Determine the (X, Y) coordinate at the center of the cell enclosing the given text.  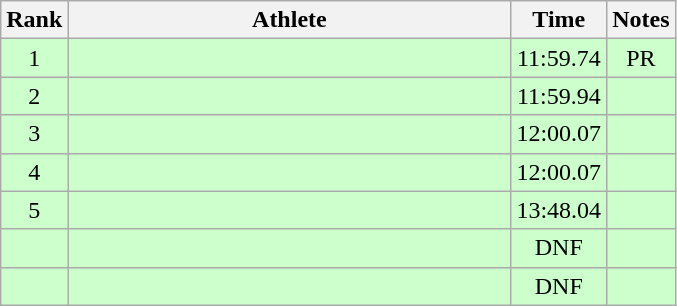
2 (34, 96)
13:48.04 (559, 210)
1 (34, 58)
Time (559, 20)
5 (34, 210)
11:59.94 (559, 96)
PR (641, 58)
Athlete (290, 20)
11:59.74 (559, 58)
4 (34, 172)
Rank (34, 20)
3 (34, 134)
Notes (641, 20)
